Output the [x, y] coordinate of the center of the cell containing the given text.  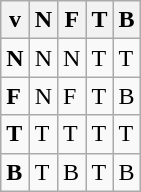
v [15, 20]
